Pinpoint the cell where the given text exists, returning its [x, y] midpoint coordinate. 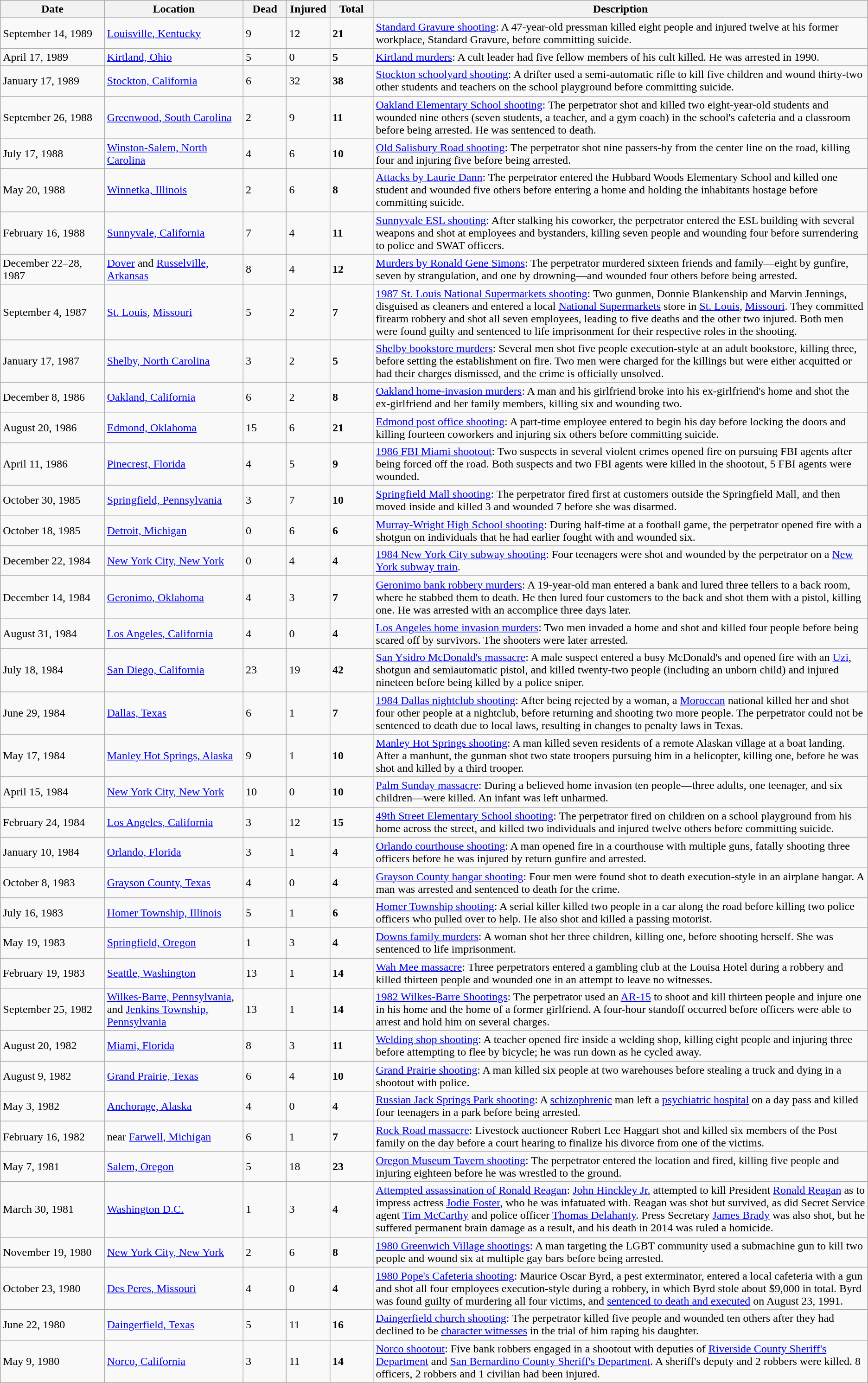
Edmond, Oklahoma [173, 428]
Norco, California [173, 1361]
Winnetka, Illinois [173, 190]
Pinecrest, Florida [173, 464]
Kirtland murders: A cult leader had five fellow members of his cult killed. He was arrested in 1990. [620, 57]
Springfield, Pennsylvania [173, 501]
Dover and Russelville, Arkansas [173, 269]
September 25, 1982 [52, 1010]
Stockton, California [173, 81]
St. Louis, Missouri [173, 312]
January 17, 1987 [52, 361]
Grand Prairie shooting: A man killed six people at two warehouses before stealing a truck and dying in a shootout with police. [620, 1076]
December 22, 1984 [52, 561]
19 [308, 670]
Daingerfield, Texas [173, 1325]
Manley Hot Springs, Alaska [173, 756]
Downs family murders: A woman shot her three children, killing one, before shooting herself. She was sentenced to life imprisonment. [620, 942]
Orlando, Florida [173, 852]
near Farwell, Michigan [173, 1136]
Kirtland, Ohio [173, 57]
Miami, Florida [173, 1046]
August 31, 1984 [52, 634]
February 16, 1982 [52, 1136]
Oakland, California [173, 397]
Detroit, Michigan [173, 531]
1984 New York City subway shooting: Four teenagers were shot and wounded by the perpetrator on a New York subway train. [620, 561]
Homer Township, Illinois [173, 913]
December 14, 1984 [52, 597]
June 22, 1980 [52, 1325]
April 11, 1986 [52, 464]
Date [52, 9]
August 20, 1982 [52, 1046]
Total [351, 9]
February 16, 1988 [52, 233]
October 23, 1980 [52, 1288]
August 9, 1982 [52, 1076]
July 18, 1984 [52, 670]
18 [308, 1167]
May 7, 1981 [52, 1167]
Louisville, Kentucky [173, 33]
Description [620, 9]
Wilkes-Barre, Pennsylvania, and Jenkins Township, Pennsylvania [173, 1010]
October 18, 1985 [52, 531]
April 15, 1984 [52, 792]
May 19, 1983 [52, 942]
February 24, 1984 [52, 822]
Springfield, Oregon [173, 942]
Dead [265, 9]
September 26, 1988 [52, 117]
Geronimo, Oklahoma [173, 597]
Des Peres, Missouri [173, 1288]
October 8, 1983 [52, 882]
August 20, 1986 [52, 428]
May 20, 1988 [52, 190]
Location [173, 9]
May 17, 1984 [52, 756]
Injured [308, 9]
38 [351, 81]
September 4, 1987 [52, 312]
Winston-Salem, North Carolina [173, 154]
San Diego, California [173, 670]
July 17, 1988 [52, 154]
Greenwood, South Carolina [173, 117]
July 16, 1983 [52, 913]
Shelby, North Carolina [173, 361]
42 [351, 670]
Dallas, Texas [173, 713]
Anchorage, Alaska [173, 1107]
Sunnyvale, California [173, 233]
May 9, 1980 [52, 1361]
May 3, 1982 [52, 1107]
32 [308, 81]
February 19, 1983 [52, 973]
Salem, Oregon [173, 1167]
September 14, 1989 [52, 33]
November 19, 1980 [52, 1252]
Grayson County, Texas [173, 882]
October 30, 1985 [52, 501]
December 22–28, 1987 [52, 269]
June 29, 1984 [52, 713]
December 8, 1986 [52, 397]
January 17, 1989 [52, 81]
January 10, 1984 [52, 852]
Seattle, Washington [173, 973]
Grand Prairie, Texas [173, 1076]
Washington D.C. [173, 1210]
16 [351, 1325]
April 17, 1989 [52, 57]
March 30, 1981 [52, 1210]
